Find where the given text appears and provide that cell's center as [x, y] coordinate. 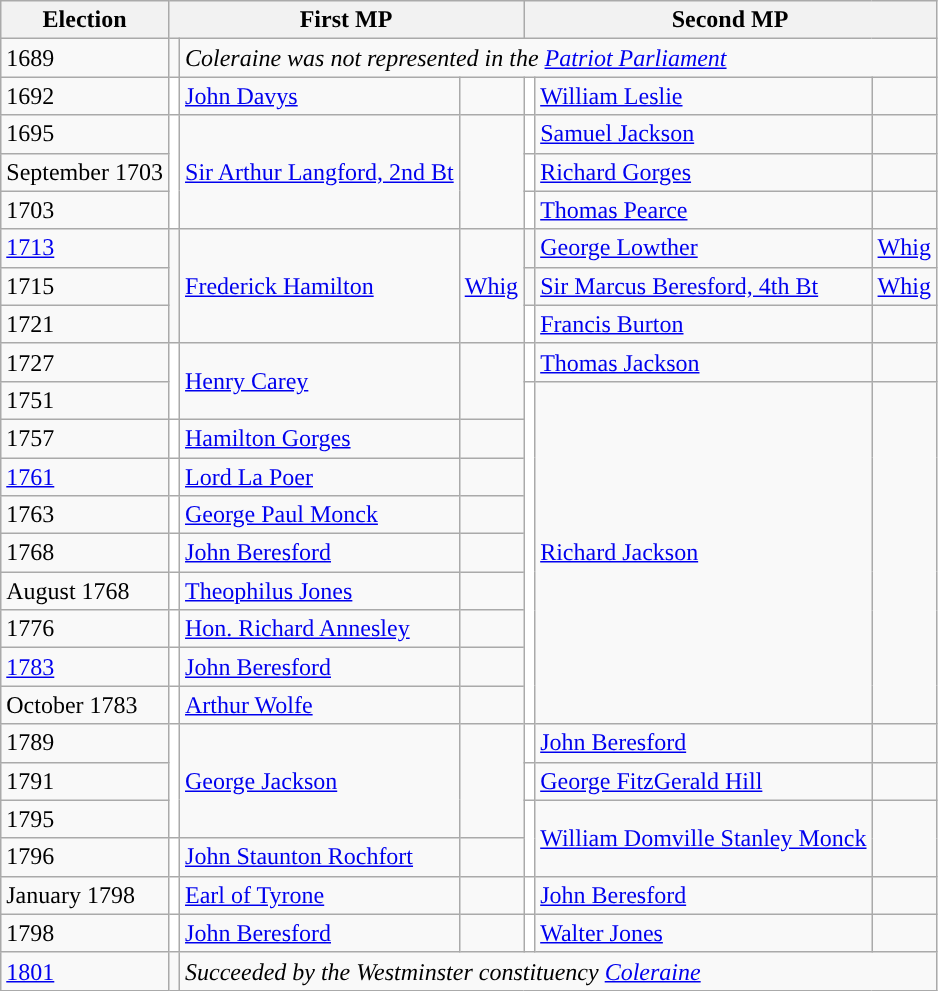
Sir Arthur Langford, 2nd Bt [320, 172]
Richard Jackson [704, 552]
George Jackson [320, 781]
1757 [85, 438]
George FitzGerald Hill [704, 781]
1715 [85, 286]
1761 [85, 477]
Succeeded by the Westminster constituency Coleraine [558, 971]
First MP [346, 20]
William Leslie [704, 96]
Frederick Hamilton [320, 286]
1791 [85, 781]
Second MP [730, 20]
1692 [85, 96]
George Paul Monck [320, 515]
1721 [85, 324]
Samuel Jackson [704, 134]
John Staunton Rochfort [320, 857]
October 1783 [85, 705]
William Domville Stanley Monck [704, 838]
Hon. Richard Annesley [320, 629]
1689 [85, 58]
Coleraine was not represented in the Patriot Parliament [558, 58]
1695 [85, 134]
September 1703 [85, 172]
1776 [85, 629]
Walter Jones [704, 933]
Lord La Poer [320, 477]
1796 [85, 857]
1795 [85, 819]
George Lowther [704, 248]
Hamilton Gorges [320, 438]
August 1768 [85, 591]
1751 [85, 400]
Francis Burton [704, 324]
Earl of Tyrone [320, 895]
1783 [85, 667]
Thomas Jackson [704, 362]
Henry Carey [320, 381]
1703 [85, 210]
1789 [85, 743]
John Davys [320, 96]
1713 [85, 248]
Richard Gorges [704, 172]
Thomas Pearce [704, 210]
1801 [85, 971]
Sir Marcus Beresford, 4th Bt [704, 286]
Arthur Wolfe [320, 705]
1768 [85, 553]
1763 [85, 515]
Theophilus Jones [320, 591]
January 1798 [85, 895]
1727 [85, 362]
Election [85, 20]
1798 [85, 933]
